Scan for the cell matching the given text and deliver its [x, y] coordinate at center. 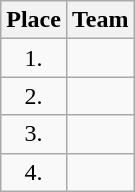
2. [34, 96]
1. [34, 58]
3. [34, 134]
Place [34, 20]
Team [100, 20]
4. [34, 172]
